Determine the (x, y) coordinate at the center of the cell enclosing the given text.  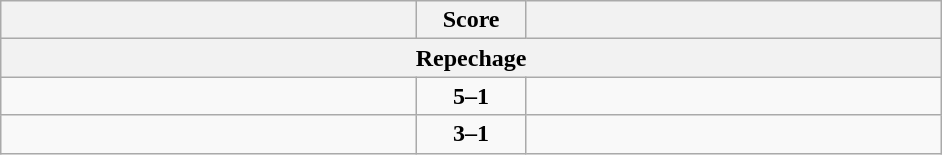
Repechage (472, 58)
5–1 (472, 96)
3–1 (472, 134)
Score (472, 20)
